Capture the cell that displays the provided text and extract its [x, y] central coordinate. 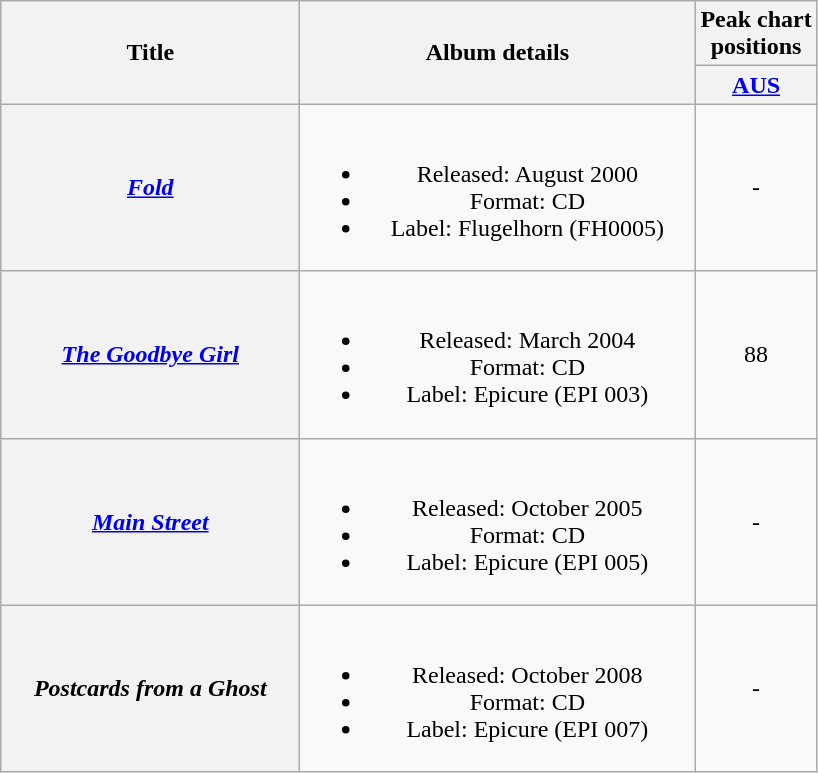
Fold [150, 188]
The Goodbye Girl [150, 354]
Released: August 2000Format: CDLabel: Flugelhorn (FH0005) [498, 188]
AUS [756, 85]
Peak chartpositions [756, 34]
Album details [498, 52]
Postcards from a Ghost [150, 688]
Released: March 2004Format: CDLabel: Epicure (EPI 003) [498, 354]
88 [756, 354]
Released: October 2008Format: CDLabel: Epicure (EPI 007) [498, 688]
Title [150, 52]
Main Street [150, 522]
Released: October 2005Format: CDLabel: Epicure (EPI 005) [498, 522]
